Determine the [X, Y] coordinate at the center of the cell enclosing the given text.  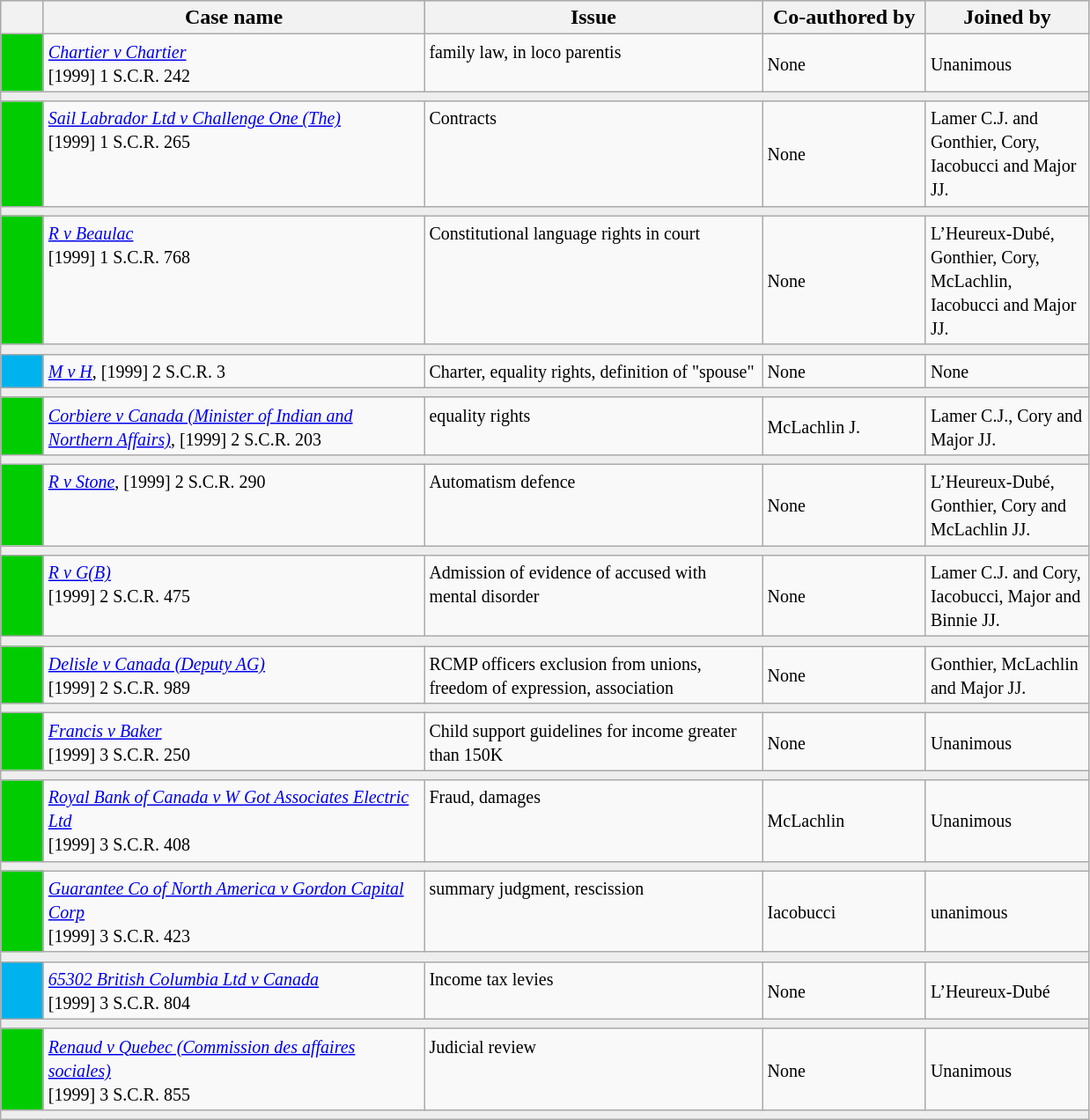
Iacobucci [843, 911]
Lamer C.J., Cory and Major JJ. [1007, 426]
Delisle v Canada (Deputy AG) [1999] 2 S.C.R. 989 [234, 674]
Chartier v Chartier [1999] 1 S.C.R. 242 [234, 63]
equality rights [593, 426]
L’Heureux-Dubé, Gonthier, Cory, McLachlin, Iacobucci and Major JJ. [1007, 280]
Renaud v Quebec (Commission des affaires sociales) [1999] 3 S.C.R. 855 [234, 1069]
R v Stone, [1999] 2 S.C.R. 290 [234, 505]
Corbiere v Canada (Minister of Indian and Northern Affairs), [1999] 2 S.C.R. 203 [234, 426]
R v Beaulac [1999] 1 S.C.R. 768 [234, 280]
R v G(B) [1999] 2 S.C.R. 475 [234, 596]
Sail Labrador Ltd v Challenge One (The) [1999] 1 S.C.R. 265 [234, 153]
unanimous [1007, 911]
Co-authored by [843, 18]
family law, in loco parentis [593, 63]
L’Heureux-Dubé [1007, 990]
Joined by [1007, 18]
summary judgment, rescission [593, 911]
McLachlin J. [843, 426]
Lamer C.J. and Gonthier, Cory, Iacobucci and Major JJ. [1007, 153]
Lamer C.J. and Cory, Iacobucci, Major and Binnie JJ. [1007, 596]
RCMP officers exclusion from unions, freedom of expression, association [593, 674]
Judicial review [593, 1069]
Fraud, damages [593, 821]
L’Heureux-Dubé, Gonthier, Cory and McLachlin JJ. [1007, 505]
Admission of evidence of accused with mental disorder [593, 596]
Automatism defence [593, 505]
Royal Bank of Canada v W Got Associates Electric Ltd [1999] 3 S.C.R. 408 [234, 821]
Child support guidelines for income greater than 150K [593, 741]
Constitutional language rights in court [593, 280]
McLachlin [843, 821]
Contracts [593, 153]
M v H, [1999] 2 S.C.R. 3 [234, 371]
Income tax levies [593, 990]
Guarantee Co of North America v Gordon Capital Corp [1999] 3 S.C.R. 423 [234, 911]
65302 British Columbia Ltd v Canada [1999] 3 S.C.R. 804 [234, 990]
Gonthier, McLachlin and Major JJ. [1007, 674]
Francis v Baker[1999] 3 S.C.R. 250 [234, 741]
Issue [593, 18]
Charter, equality rights, definition of "spouse" [593, 371]
Case name [234, 18]
